Output the [X, Y] coordinate of the center of the cell containing the given text.  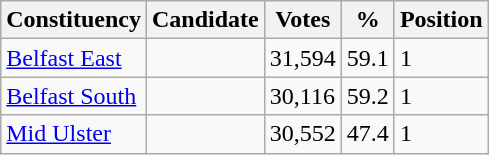
Position [441, 20]
30,116 [302, 96]
Belfast East [74, 58]
Constituency [74, 20]
% [368, 20]
Candidate [205, 20]
Votes [302, 20]
Belfast South [74, 96]
59.1 [368, 58]
30,552 [302, 134]
47.4 [368, 134]
59.2 [368, 96]
Mid Ulster [74, 134]
31,594 [302, 58]
